Return (x, y) of the center of cell containing provided text 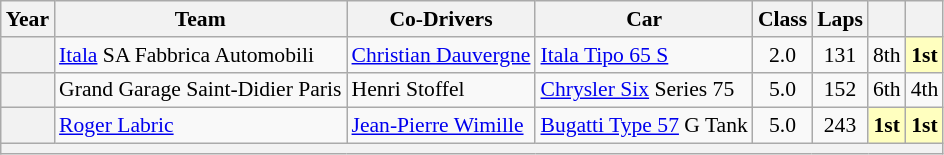
Co-Drivers (440, 19)
Jean-Pierre Wimille (440, 126)
Roger Labric (200, 126)
6th (887, 90)
Class (782, 19)
Laps (840, 19)
Itala SA Fabbrica Automobili (200, 55)
2.0 (782, 55)
Chrysler Six Series 75 (644, 90)
8th (887, 55)
Henri Stoffel (440, 90)
Year (28, 19)
Bugatti Type 57 G Tank (644, 126)
Grand Garage Saint-Didier Paris (200, 90)
Team (200, 19)
152 (840, 90)
4th (925, 90)
Car (644, 19)
243 (840, 126)
Christian Dauvergne (440, 55)
Itala Tipo 65 S (644, 55)
131 (840, 55)
